From the cell containing the given text, extract its center point as [x, y] coordinate. 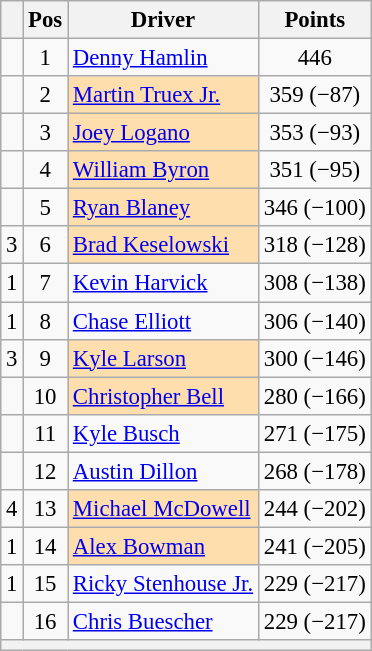
353 (−93) [314, 133]
2 [46, 95]
Ricky Stenhouse Jr. [164, 584]
318 (−128) [314, 245]
Kevin Harvick [164, 283]
351 (−95) [314, 170]
Austin Dillon [164, 471]
7 [46, 283]
11 [46, 433]
6 [46, 245]
Chase Elliott [164, 321]
241 (−205) [314, 546]
8 [46, 321]
Michael McDowell [164, 509]
William Byron [164, 170]
Ryan Blaney [164, 208]
Christopher Bell [164, 396]
Joey Logano [164, 133]
Chris Buescher [164, 621]
16 [46, 621]
Alex Bowman [164, 546]
359 (−87) [314, 95]
268 (−178) [314, 471]
280 (−166) [314, 396]
Brad Keselowski [164, 245]
300 (−146) [314, 358]
15 [46, 584]
Kyle Larson [164, 358]
13 [46, 509]
Martin Truex Jr. [164, 95]
306 (−140) [314, 321]
271 (−175) [314, 433]
308 (−138) [314, 283]
Kyle Busch [164, 433]
Denny Hamlin [164, 58]
346 (−100) [314, 208]
244 (−202) [314, 509]
Pos [46, 20]
Points [314, 20]
14 [46, 546]
10 [46, 396]
446 [314, 58]
9 [46, 358]
5 [46, 208]
Driver [164, 20]
12 [46, 471]
